Provide the (X, Y) coordinate of the cell's center where the given text is located.  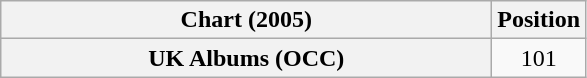
Chart (2005) (246, 20)
UK Albums (OCC) (246, 58)
Position (539, 20)
101 (539, 58)
